Detect which cell encompasses the target text, then output its (x, y) center coordinate. 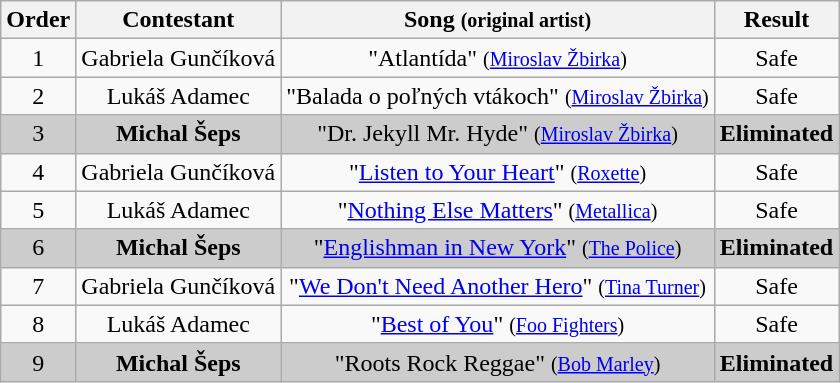
8 (38, 324)
"Listen to Your Heart" (Roxette) (498, 172)
7 (38, 286)
"Nothing Else Matters" (Metallica) (498, 210)
"Dr. Jekyll Mr. Hyde" (Miroslav Žbirka) (498, 134)
2 (38, 96)
Order (38, 20)
"Englishman in New York" (The Police) (498, 248)
6 (38, 248)
Contestant (178, 20)
Song (original artist) (498, 20)
"Roots Rock Reggae" (Bob Marley) (498, 362)
"We Don't Need Another Hero" (Tina Turner) (498, 286)
9 (38, 362)
"Balada o poľných vtákoch" (Miroslav Žbirka) (498, 96)
"Atlantída" (Miroslav Žbirka) (498, 58)
Result (776, 20)
5 (38, 210)
4 (38, 172)
3 (38, 134)
"Best of You" (Foo Fighters) (498, 324)
1 (38, 58)
